Identify which cell holds the provided text, then report its (X, Y) central coordinate. 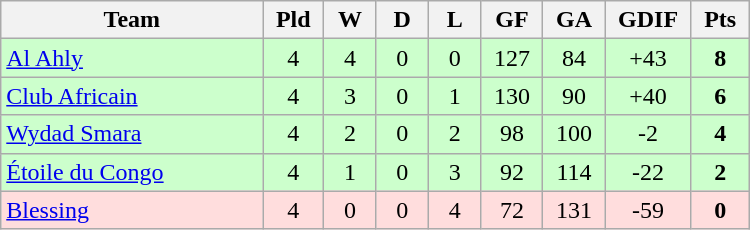
-59 (648, 210)
GF (512, 20)
6 (720, 96)
84 (574, 58)
GA (574, 20)
98 (512, 134)
Wydad Smara (132, 134)
72 (512, 210)
Étoile du Congo (132, 172)
Al Ahly (132, 58)
-2 (648, 134)
D (402, 20)
Team (132, 20)
W (350, 20)
GDIF (648, 20)
130 (512, 96)
100 (574, 134)
+40 (648, 96)
Club Africain (132, 96)
Blessing (132, 210)
114 (574, 172)
92 (512, 172)
-22 (648, 172)
L (454, 20)
8 (720, 58)
Pts (720, 20)
+43 (648, 58)
127 (512, 58)
Pld (294, 20)
90 (574, 96)
131 (574, 210)
